Identify which cell holds the provided text, then report its (x, y) central coordinate. 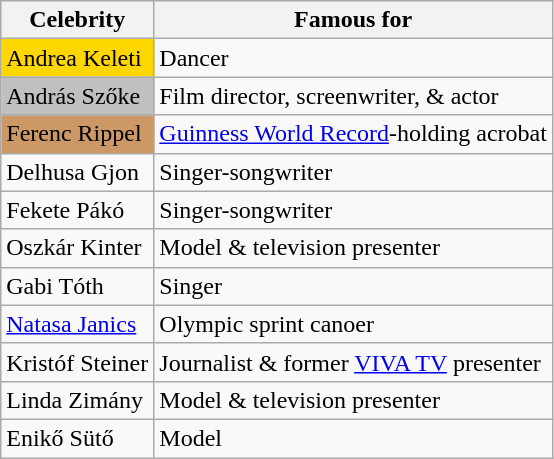
Delhusa Gjon (78, 172)
Linda Zimány (78, 400)
Celebrity (78, 20)
Natasa Janics (78, 324)
Ferenc Rippel (78, 134)
Dancer (354, 58)
András Szőke (78, 96)
Olympic sprint canoer (354, 324)
Guinness World Record-holding acrobat (354, 134)
Film director, screenwriter, & actor (354, 96)
Fekete Pákó (78, 210)
Singer (354, 286)
Gabi Tóth (78, 286)
Andrea Keleti (78, 58)
Kristóf Steiner (78, 362)
Model (354, 438)
Journalist & former VIVA TV presenter (354, 362)
Oszkár Kinter (78, 248)
Famous for (354, 20)
Enikő Sütő (78, 438)
